Return [X, Y] of the center of cell containing provided text 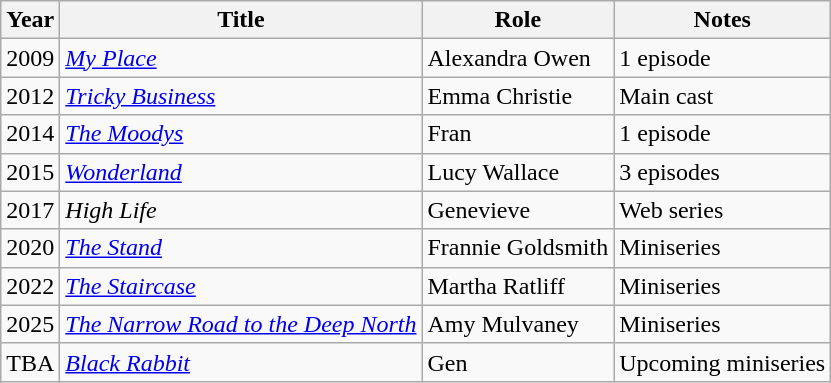
Wonderland [241, 172]
Role [518, 20]
Martha Ratliff [518, 286]
The Stand [241, 248]
2015 [30, 172]
Fran [518, 134]
2009 [30, 58]
2025 [30, 324]
Frannie Goldsmith [518, 248]
TBA [30, 362]
2022 [30, 286]
Lucy Wallace [518, 172]
Emma Christie [518, 96]
The Moodys [241, 134]
2012 [30, 96]
Amy Mulvaney [518, 324]
2017 [30, 210]
Year [30, 20]
High Life [241, 210]
Notes [722, 20]
Gen [518, 362]
2020 [30, 248]
Alexandra Owen [518, 58]
Black Rabbit [241, 362]
The Staircase [241, 286]
Title [241, 20]
The Narrow Road to the Deep North [241, 324]
Upcoming miniseries [722, 362]
Main cast [722, 96]
2014 [30, 134]
3 episodes [722, 172]
Tricky Business [241, 96]
Web series [722, 210]
Genevieve [518, 210]
My Place [241, 58]
